From the cell containing the given text, extract its center point as [x, y] coordinate. 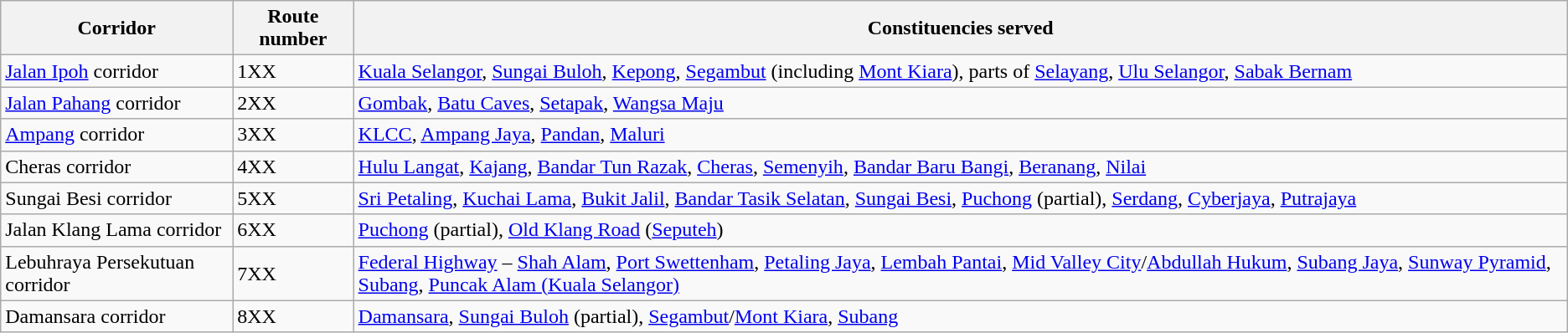
1XX [293, 71]
Damansara corridor [117, 316]
Constituencies served [960, 28]
3XX [293, 135]
4XX [293, 166]
Sri Petaling, Kuchai Lama, Bukit Jalil, Bandar Tasik Selatan, Sungai Besi, Puchong (partial), Serdang, Cyberjaya, Putrajaya [960, 198]
Route number [293, 28]
Gombak, Batu Caves, Setapak, Wangsa Maju [960, 103]
Ampang corridor [117, 135]
Sungai Besi corridor [117, 198]
Kuala Selangor, Sungai Buloh, Kepong, Segambut (including Mont Kiara), parts of Selayang, Ulu Selangor, Sabak Bernam [960, 71]
5XX [293, 198]
Jalan Ipoh corridor [117, 71]
Jalan Pahang corridor [117, 103]
Corridor [117, 28]
Puchong (partial), Old Klang Road (Seputeh) [960, 230]
8XX [293, 316]
Lebuhraya Persekutuan corridor [117, 273]
6XX [293, 230]
7XX [293, 273]
Damansara, Sungai Buloh (partial), Segambut/Mont Kiara, Subang [960, 316]
Cheras corridor [117, 166]
Jalan Klang Lama corridor [117, 230]
2XX [293, 103]
Hulu Langat, Kajang, Bandar Tun Razak, Cheras, Semenyih, Bandar Baru Bangi, Beranang, Nilai [960, 166]
KLCC, Ampang Jaya, Pandan, Maluri [960, 135]
